Pinpoint the cell where the given text exists, returning its [x, y] midpoint coordinate. 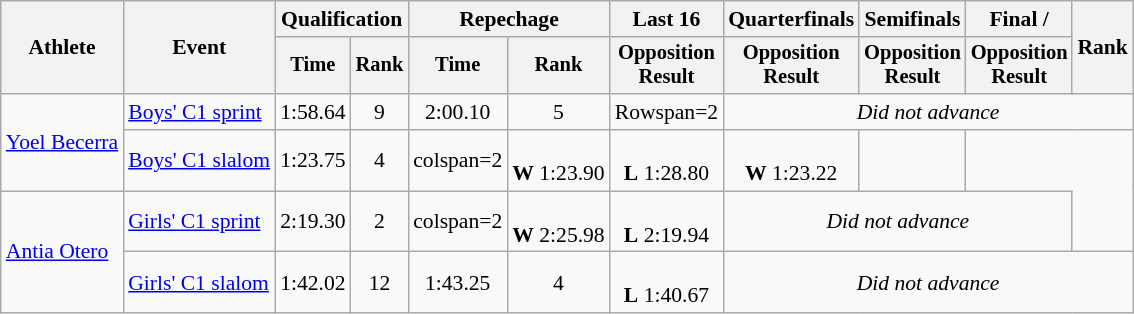
Yoel Becerra [62, 142]
Athlete [62, 48]
Boys' C1 slalom [199, 160]
9 [380, 112]
Event [199, 48]
1:42.02 [312, 282]
Semifinals [912, 19]
W 1:23.22 [791, 160]
2:00.10 [458, 112]
1:43.25 [458, 282]
Repechage [509, 19]
1:23.75 [312, 160]
Rowspan=2 [666, 112]
L 2:19.94 [666, 222]
1:58.64 [312, 112]
Antia Otero [62, 252]
Quarterfinals [791, 19]
W 2:25.98 [558, 222]
2:19.30 [312, 222]
Girls' C1 sprint [199, 222]
Girls' C1 slalom [199, 282]
L 1:40.67 [666, 282]
Last 16 [666, 19]
Final / [1020, 19]
Qualification [342, 19]
W 1:23.90 [558, 160]
Boys' C1 sprint [199, 112]
L 1:28.80 [666, 160]
5 [558, 112]
2 [380, 222]
12 [380, 282]
